Detect which cell encompasses the target text, then output its [X, Y] center coordinate. 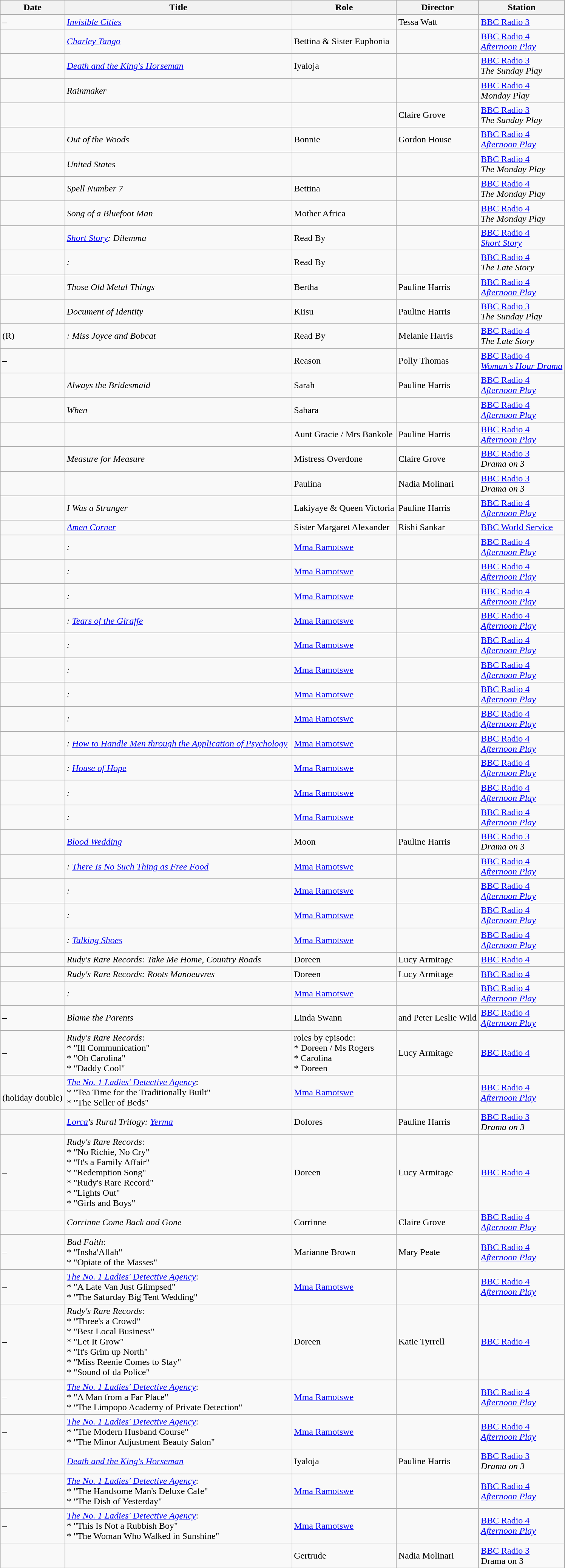
Sarah [344, 385]
Bonnie [344, 140]
Polly Thomas [437, 361]
BBC Radio 3 [521, 22]
and Peter Leslie Wild [437, 1018]
The No. 1 Ladies' Detective Agency:* "Tea Time for the Traditionally Built" * "The Seller of Beds" [178, 1093]
: Talking Shoes [178, 940]
BBC Radio 4Short Story [521, 238]
Mistress Overdone [344, 459]
(R) [32, 336]
Lakiyaye & Queen Victoria [344, 508]
Mary Peate [437, 1252]
: How to Handle Men through the Application of Psychology [178, 744]
Lorca's Rural Trilogy: Yerma [178, 1122]
Bad Faith:* "Insha'Allah" * "Opiate of the Masses" [178, 1252]
Charley Tango [178, 42]
Corrinne Come Back and Gone [178, 1223]
roles by episode:* Doreen / Ms Rogers* Carolina* Doreen [344, 1053]
Reason [344, 361]
Bettina [344, 189]
Out of the Woods [178, 140]
Rudy's Rare Records: Roots Manoeuvres [178, 974]
The No. 1 Ladies' Detective Agency:* "This Is Not a Rubbish Boy" * "The Woman Who Walked in Sunshine" [178, 1526]
Tessa Watt [437, 22]
I Was a Stranger [178, 508]
Rudy's Rare Records: Take Me Home, Country Roads [178, 959]
BBC Radio 4Monday Play [521, 91]
Station [521, 8]
Title [178, 8]
Document of Identity [178, 312]
Rudy's Rare Records:* "Ill Communication" * "Oh Carolina" * "Daddy Cool" [178, 1053]
Mother Africa [344, 213]
Bertha [344, 287]
Invisible Cities [178, 22]
Corrinne [344, 1223]
Moon [344, 842]
Linda Swann [344, 1018]
Gertrude [344, 1556]
Measure for Measure [178, 459]
Song of a Bluefoot Man [178, 213]
: House of Hope [178, 768]
Short Story: Dilemma [178, 238]
: Miss Joyce and Bobcat [178, 336]
Spell Number 7 [178, 189]
Melanie Harris [437, 336]
Sahara [344, 410]
The No. 1 Ladies' Detective Agency:* "A Late Van Just Glimpsed" * "The Saturday Big Tent Wedding" [178, 1287]
Amen Corner [178, 527]
: There Is No Such Thing as Free Food [178, 866]
Role [344, 8]
United States [178, 164]
Director [437, 8]
The No. 1 Ladies' Detective Agency:* "A Man from a Far Place" * "The Limpopo Academy of Private Detection" [178, 1397]
Rishi Sankar [437, 527]
Kiisu [344, 312]
The No. 1 Ladies' Detective Agency:* "The Handsome Man's Deluxe Cafe" * "The Dish of Yesterday" [178, 1491]
(holiday double) [32, 1093]
Aunt Gracie / Mrs Bankole [344, 434]
Blame the Parents [178, 1018]
Rudy's Rare Records:* "No Richie, No Cry" * "It's a Family Affair" * "Redemption Song" * "Rudy's Rare Record" * "Lights Out" * "Girls and Boys" [178, 1172]
Always the Bridesmaid [178, 385]
BBC World Service [521, 527]
Gordon House [437, 140]
Katie Tyrrell [437, 1342]
Marianne Brown [344, 1252]
Sister Margaret Alexander [344, 527]
Dolores [344, 1122]
Blood Wedding [178, 842]
: Tears of the Giraffe [178, 621]
Paulina [344, 483]
BBC Radio 4Woman's Hour Drama [521, 361]
Those Old Metal Things [178, 287]
The No. 1 Ladies' Detective Agency:* "The Modern Husband Course" * "The Minor Adjustment Beauty Salon" [178, 1432]
Date [32, 8]
When [178, 410]
Rainmaker [178, 91]
Bettina & Sister Euphonia [344, 42]
